Detect which cell encompasses the target text, then output its (X, Y) center coordinate. 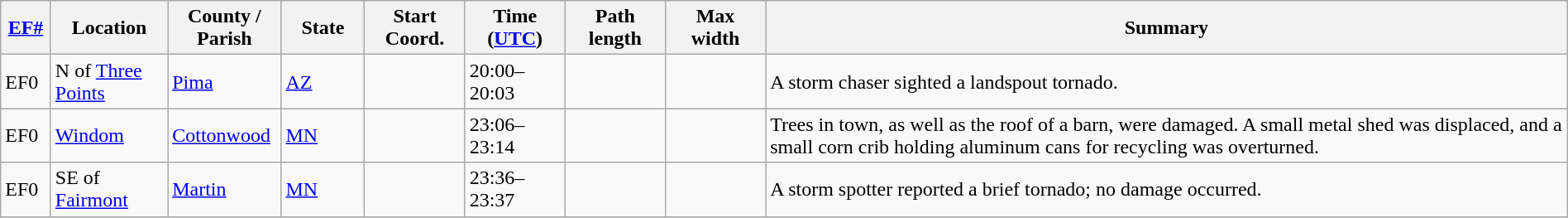
Pima (225, 81)
Location (109, 28)
SE of Fairmont (109, 189)
EF# (26, 28)
Start Coord. (415, 28)
AZ (323, 81)
Time (UTC) (514, 28)
A storm spotter reported a brief tornado; no damage occurred. (1167, 189)
State (323, 28)
Windom (109, 136)
Path length (615, 28)
20:00–20:03 (514, 81)
Max width (715, 28)
23:06–23:14 (514, 136)
Martin (225, 189)
Cottonwood (225, 136)
N of Three Points (109, 81)
County / Parish (225, 28)
A storm chaser sighted a landspout tornado. (1167, 81)
23:36–23:37 (514, 189)
Summary (1167, 28)
